Return [x, y] of the center of cell containing provided text 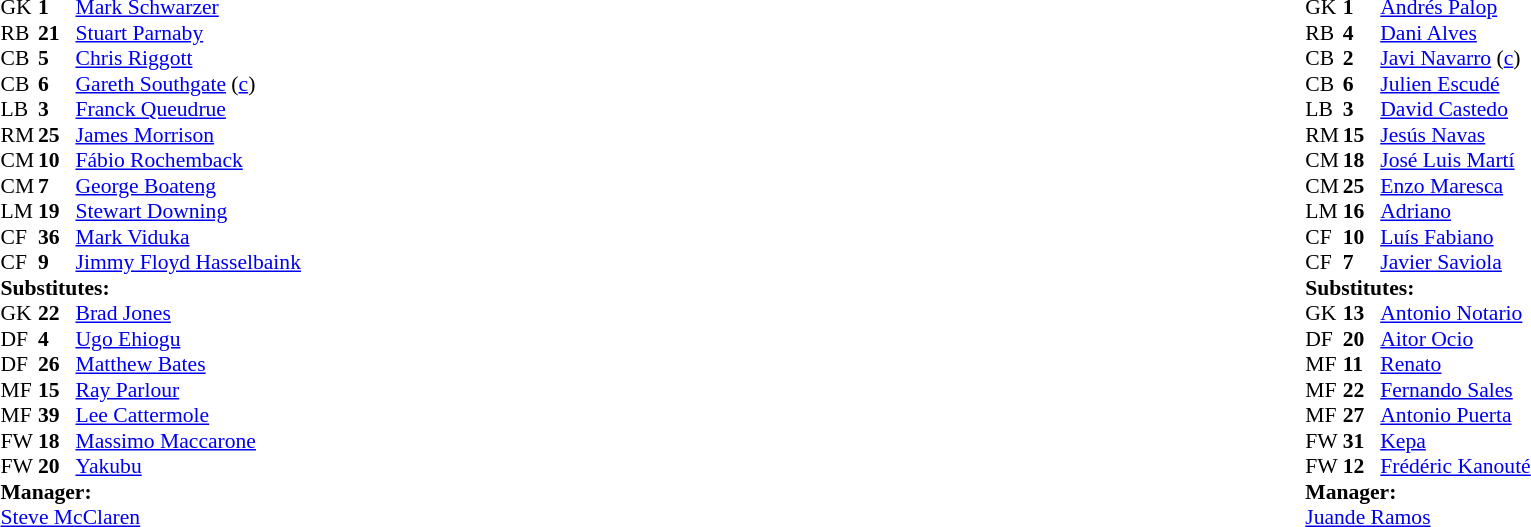
Luís Fabiano [1455, 237]
David Castedo [1455, 109]
Ugo Ehiogu [188, 339]
José Luis Martí [1455, 161]
Brad Jones [188, 313]
36 [57, 237]
13 [1362, 313]
Adriano [1455, 211]
Antonio Notario [1455, 313]
Yakubu [188, 467]
Javier Saviola [1455, 263]
Massimo Maccarone [188, 441]
Jesús Navas [1455, 135]
39 [57, 415]
James Morrison [188, 135]
2 [1362, 59]
Stuart Parnaby [188, 33]
19 [57, 211]
11 [1362, 365]
Enzo Maresca [1455, 186]
26 [57, 365]
Julien Escudé [1455, 84]
Mark Viduka [188, 237]
Frédéric Kanouté [1455, 467]
Chris Riggott [188, 59]
9 [57, 263]
Renato [1455, 365]
Javi Navarro (c) [1455, 59]
Stewart Downing [188, 211]
Matthew Bates [188, 365]
27 [1362, 415]
16 [1362, 211]
Kepa [1455, 441]
31 [1362, 441]
George Boateng [188, 186]
Dani Alves [1455, 33]
Aitor Ocio [1455, 339]
Franck Queudrue [188, 109]
Jimmy Floyd Hasselbaink [188, 263]
Antonio Puerta [1455, 415]
5 [57, 59]
Ray Parlour [188, 390]
Fábio Rochemback [188, 161]
21 [57, 33]
12 [1362, 467]
Gareth Southgate (c) [188, 84]
Fernando Sales [1455, 390]
Lee Cattermole [188, 415]
